Locate the cell with the specified text and output its (X, Y) center coordinate. 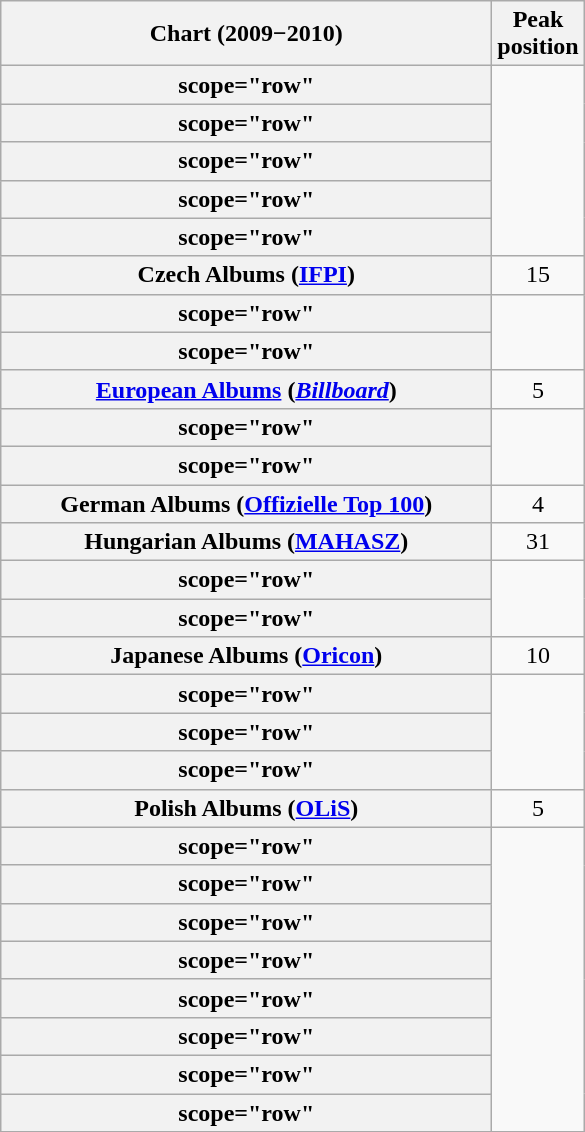
European Albums (Billboard) (246, 389)
31 (538, 542)
10 (538, 656)
Japanese Albums (Oricon) (246, 656)
15 (538, 275)
Hungarian Albums (MAHASZ) (246, 542)
German Albums (Offizielle Top 100) (246, 503)
Czech Albums (IFPI) (246, 275)
Chart (2009−2010) (246, 34)
Peakposition (538, 34)
Polish Albums (OLiS) (246, 808)
4 (538, 503)
